Return [X, Y] of the center of cell containing provided text 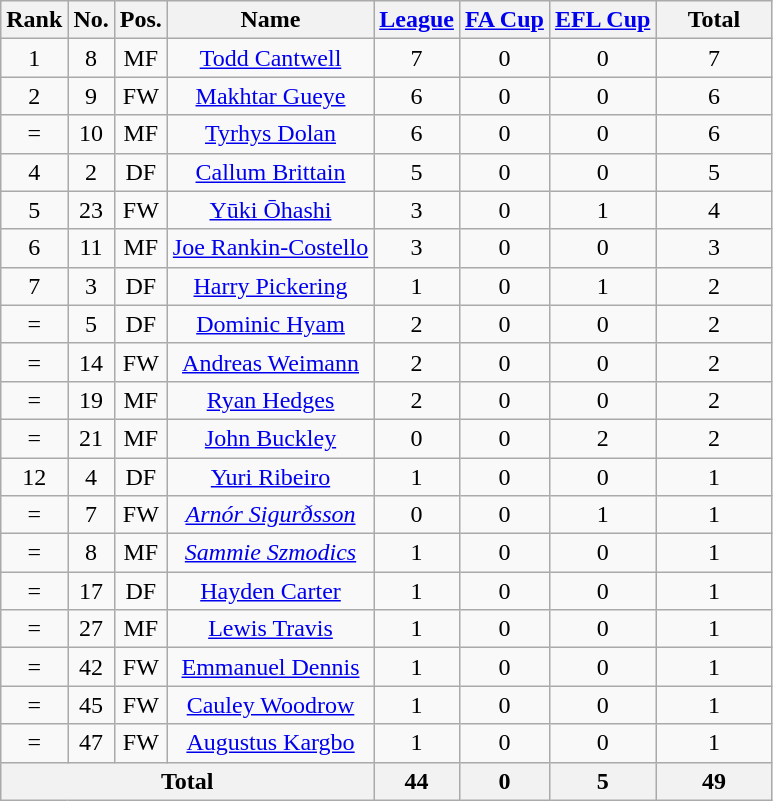
Andreas Weimann [270, 362]
Name [270, 20]
45 [91, 705]
19 [91, 400]
Lewis Travis [270, 629]
9 [91, 96]
21 [91, 438]
14 [91, 362]
Tyrhys Dolan [270, 134]
49 [714, 781]
Todd Cantwell [270, 58]
EFL Cup [602, 20]
FA Cup [504, 20]
Harry Pickering [270, 286]
Cauley Woodrow [270, 705]
12 [34, 477]
No. [91, 20]
Yūki Ōhashi [270, 210]
44 [417, 781]
Makhtar Gueye [270, 96]
Augustus Kargbo [270, 743]
Joe Rankin-Costello [270, 248]
11 [91, 248]
Hayden Carter [270, 591]
Yuri Ribeiro [270, 477]
Sammie Szmodics [270, 553]
17 [91, 591]
Pos. [140, 20]
23 [91, 210]
42 [91, 667]
League [417, 20]
Ryan Hedges [270, 400]
10 [91, 134]
27 [91, 629]
Emmanuel Dennis [270, 667]
Callum Brittain [270, 172]
47 [91, 743]
John Buckley [270, 438]
Dominic Hyam [270, 324]
Rank [34, 20]
Arnór Sigurðsson [270, 515]
